Output the (X, Y) coordinate of the center of the cell containing the given text.  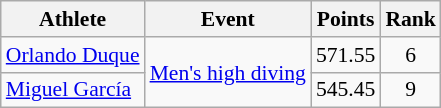
Event (228, 19)
Rank (410, 19)
9 (410, 90)
545.45 (346, 90)
Athlete (73, 19)
Men's high diving (228, 72)
6 (410, 55)
Orlando Duque (73, 55)
Points (346, 19)
571.55 (346, 55)
Miguel García (73, 90)
